Determine the [x, y] coordinate at the center of the cell enclosing the given text.  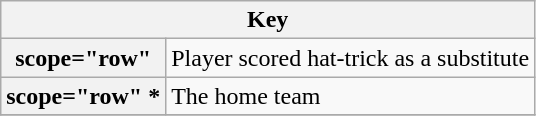
The home team [350, 96]
Key [268, 20]
Player scored hat-trick as a substitute [350, 58]
scope="row" * [84, 96]
scope="row" [84, 58]
